Provide the [X, Y] coordinate of the cell's center where the given text is located.  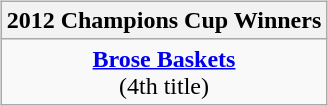
Brose Baskets(4th title) [164, 72]
2012 Champions Cup Winners [164, 20]
